Scan for the cell matching the given text and deliver its [x, y] coordinate at center. 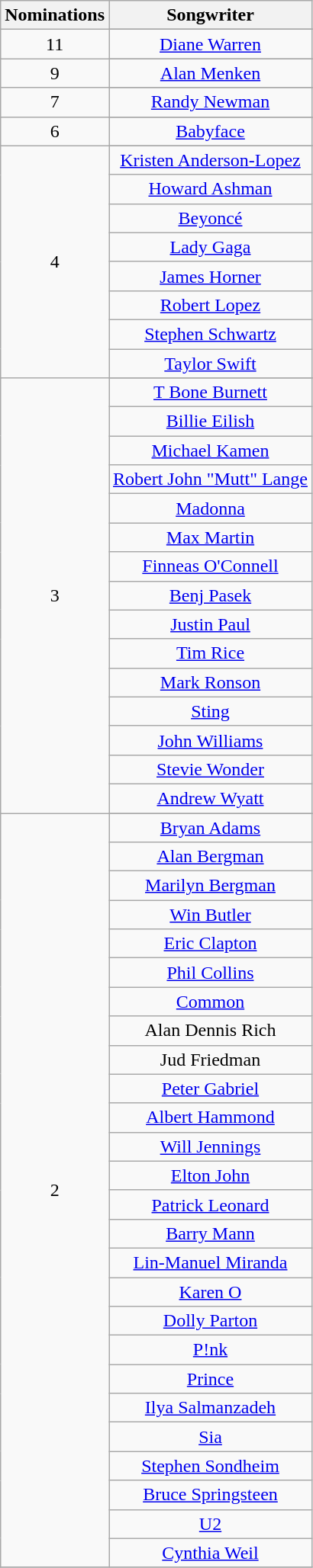
Barry Mann [210, 1233]
Alan Bergman [210, 857]
Karen O [210, 1292]
Stephen Sondheim [210, 1466]
U2 [210, 1524]
Babyface [210, 131]
Peter Gabriel [210, 1089]
Alan Dennis Rich [210, 1031]
Taylor Swift [210, 364]
Robert John "Mutt" Lange [210, 479]
Marilyn Bergman [210, 886]
Lin-Manuel Miranda [210, 1262]
9 [55, 73]
Will Jennings [210, 1146]
Stephen Schwartz [210, 334]
Justin Paul [210, 624]
Phil Collins [210, 973]
Andrew Wyatt [210, 798]
Diane Warren [210, 44]
Finneas O'Connell [210, 566]
Prince [210, 1379]
Kristen Anderson-Lopez [210, 160]
Common [210, 1002]
Sting [210, 711]
Benj Pasek [210, 595]
Michael Kamen [210, 451]
4 [55, 261]
P!nk [210, 1350]
6 [55, 131]
Elton John [210, 1175]
Stevie Wonder [210, 769]
Bryan Adams [210, 827]
7 [55, 102]
Sia [210, 1437]
Songwriter [210, 15]
11 [55, 44]
3 [55, 596]
Randy Newman [210, 102]
Albert Hammond [210, 1117]
Beyoncé [210, 218]
Billie Eilish [210, 422]
Tim Rice [210, 653]
Patrick Leonard [210, 1204]
Cynthia Weil [210, 1553]
Ilya Salmanzadeh [210, 1408]
Eric Clapton [210, 944]
Mark Ronson [210, 682]
T Bone Burnett [210, 393]
Win Butler [210, 915]
Max Martin [210, 537]
Jud Friedman [210, 1060]
Nominations [55, 15]
Dolly Parton [210, 1321]
2 [55, 1190]
James Horner [210, 276]
Madonna [210, 508]
Bruce Springsteen [210, 1495]
Robert Lopez [210, 305]
Howard Ashman [210, 189]
Alan Menken [210, 73]
John Williams [210, 740]
Lady Gaga [210, 247]
